Scan for the cell matching the given text and deliver its [X, Y] coordinate at center. 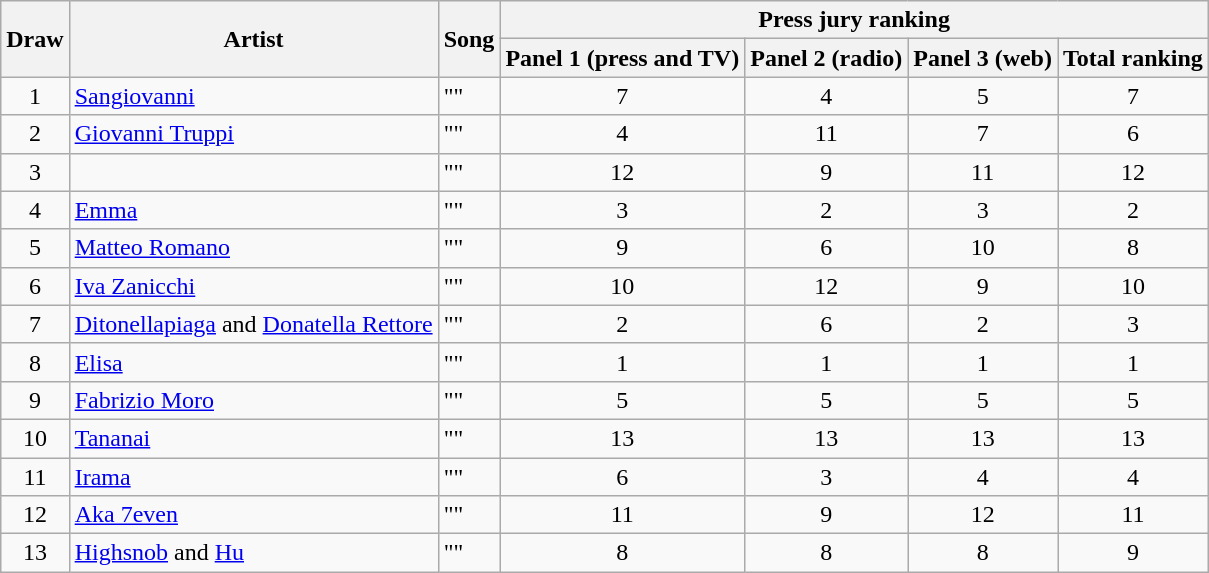
Highsnob and Hu [254, 553]
Press jury ranking [854, 20]
Song [469, 39]
Panel 3 (web) [983, 58]
Emma [254, 210]
Panel 1 (press and TV) [622, 58]
Giovanni Truppi [254, 134]
Matteo Romano [254, 248]
Tananai [254, 438]
Total ranking [1134, 58]
Iva Zanicchi [254, 286]
Draw [35, 39]
Irama [254, 477]
Ditonellapiaga and Donatella Rettore [254, 324]
Aka 7even [254, 515]
Panel 2 (radio) [826, 58]
Fabrizio Moro [254, 400]
Elisa [254, 362]
Artist [254, 39]
Sangiovanni [254, 96]
